Capture the cell that displays the provided text and extract its (x, y) central coordinate. 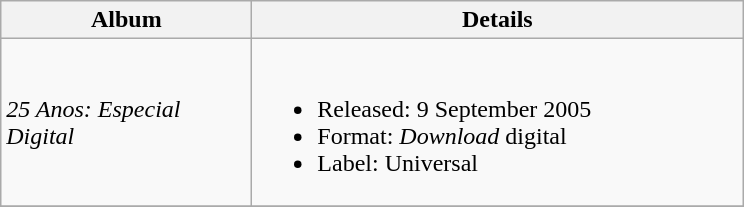
25 Anos: Especial Digital (126, 122)
Details (498, 20)
Album (126, 20)
Released: 9 September 2005Format: Download digitalLabel: Universal (498, 122)
